Search for the cell housing the specified text and yield its (X, Y) center coordinate. 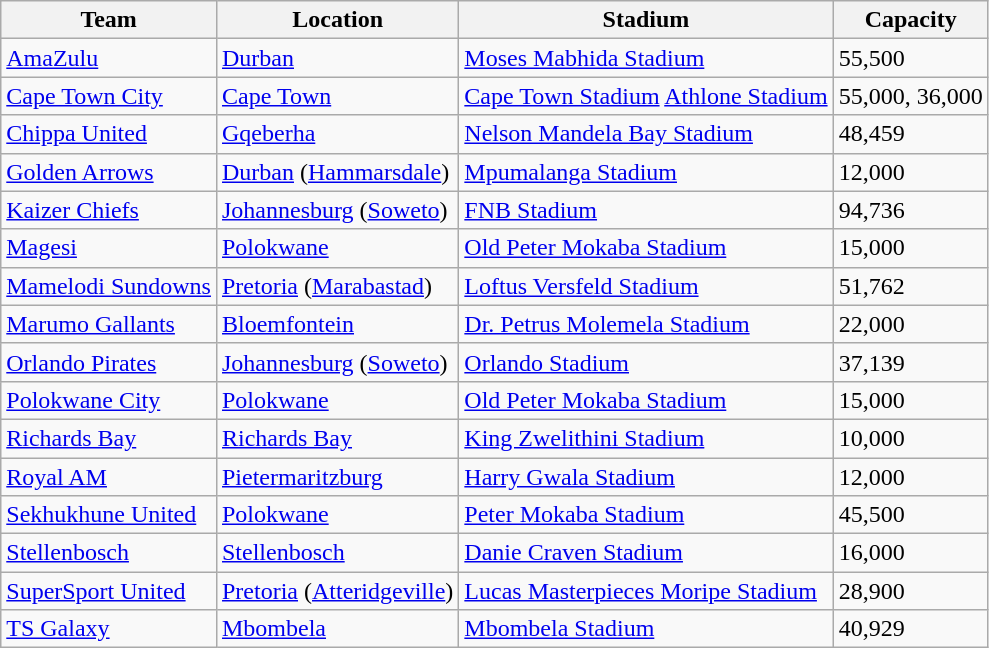
Pretoria (Marabastad) (337, 286)
45,500 (910, 515)
Stadium (646, 20)
40,929 (910, 629)
Peter Mokaba Stadium (646, 515)
Bloemfontein (337, 324)
Dr. Petrus Molemela Stadium (646, 324)
King Zwelithini Stadium (646, 438)
Mbombela (337, 629)
10,000 (910, 438)
Royal AM (109, 477)
Chippa United (109, 134)
Pietermaritzburg (337, 477)
TS Galaxy (109, 629)
Danie Craven Stadium (646, 553)
51,762 (910, 286)
Polokwane City (109, 400)
Golden Arrows (109, 172)
Capacity (910, 20)
Durban (Hammarsdale) (337, 172)
Cape Town City (109, 96)
Lucas Masterpieces Moripe Stadium (646, 591)
Orlando Stadium (646, 362)
Moses Mabhida Stadium (646, 58)
SuperSport United (109, 591)
Sekhukhune United (109, 515)
55,500 (910, 58)
Cape Town (337, 96)
48,459 (910, 134)
Harry Gwala Stadium (646, 477)
Kaizer Chiefs (109, 210)
Gqeberha (337, 134)
Marumo Gallants (109, 324)
Mamelodi Sundowns (109, 286)
16,000 (910, 553)
Pretoria (Atteridgeville) (337, 591)
Mbombela Stadium (646, 629)
55,000, 36,000 (910, 96)
28,900 (910, 591)
Location (337, 20)
Nelson Mandela Bay Stadium (646, 134)
Orlando Pirates (109, 362)
FNB Stadium (646, 210)
Cape Town Stadium Athlone Stadium (646, 96)
Mpumalanga Stadium (646, 172)
AmaZulu (109, 58)
94,736 (910, 210)
Loftus Versfeld Stadium (646, 286)
Magesi (109, 248)
37,139 (910, 362)
22,000 (910, 324)
Team (109, 20)
Durban (337, 58)
